For the text-containing cell, return its midpoint in (X, Y) coordinate format. 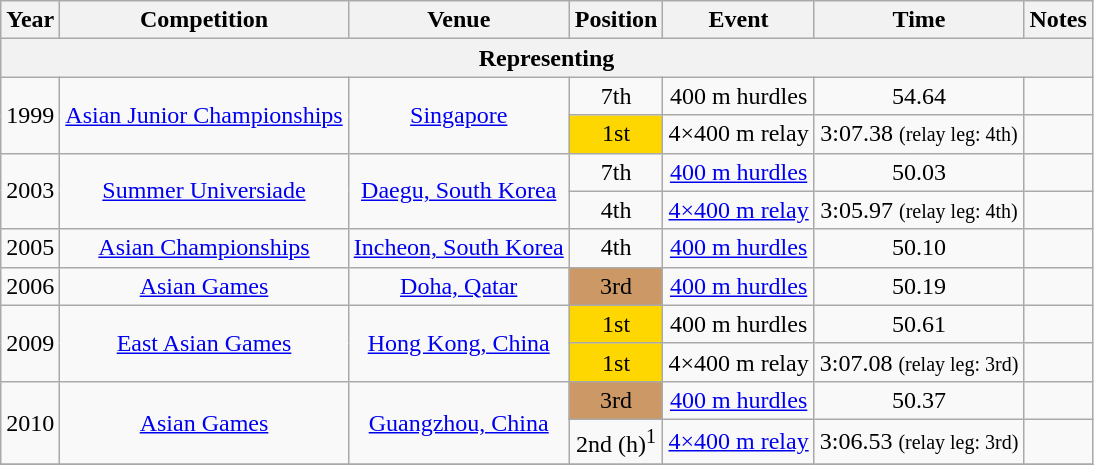
50.61 (919, 324)
50.37 (919, 400)
Guangzhou, China (458, 422)
2005 (30, 248)
Representing (547, 58)
Venue (458, 20)
Incheon, South Korea (458, 248)
2nd (h)1 (616, 442)
50.10 (919, 248)
Hong Kong, China (458, 343)
Position (616, 20)
2003 (30, 191)
50.03 (919, 172)
2006 (30, 286)
2009 (30, 343)
Competition (204, 20)
Asian Junior Championships (204, 115)
54.64 (919, 96)
50.19 (919, 286)
Year (30, 20)
3:07.38 (relay leg: 4th) (919, 134)
3:05.97 (relay leg: 4th) (919, 210)
Asian Championships (204, 248)
1999 (30, 115)
Time (919, 20)
2010 (30, 422)
3:07.08 (relay leg: 3rd) (919, 362)
Singapore (458, 115)
Daegu, South Korea (458, 191)
Event (738, 20)
3:06.53 (relay leg: 3rd) (919, 442)
Doha, Qatar (458, 286)
Notes (1058, 20)
East Asian Games (204, 343)
Summer Universiade (204, 191)
